For the text-containing cell, return its midpoint in (x, y) coordinate format. 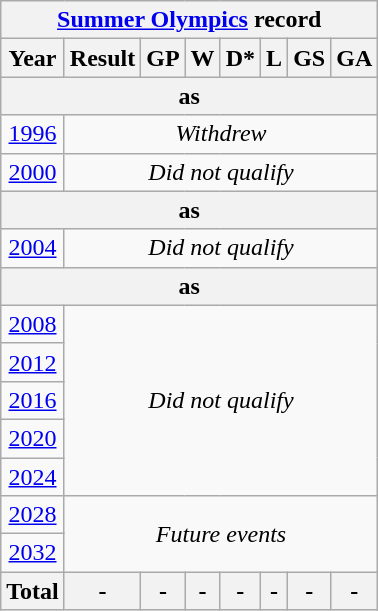
GS (310, 58)
L (274, 58)
GA (354, 58)
2008 (33, 324)
1996 (33, 134)
Withdrew (220, 134)
GP (163, 58)
2012 (33, 362)
2016 (33, 400)
Summer Olympics record (190, 20)
2028 (33, 515)
W (202, 58)
2004 (33, 248)
Result (102, 58)
D* (240, 58)
Future events (220, 534)
Year (33, 58)
2020 (33, 438)
Total (33, 591)
2024 (33, 477)
2032 (33, 553)
2000 (33, 172)
